Determine the [x, y] coordinate at the center of the cell enclosing the given text.  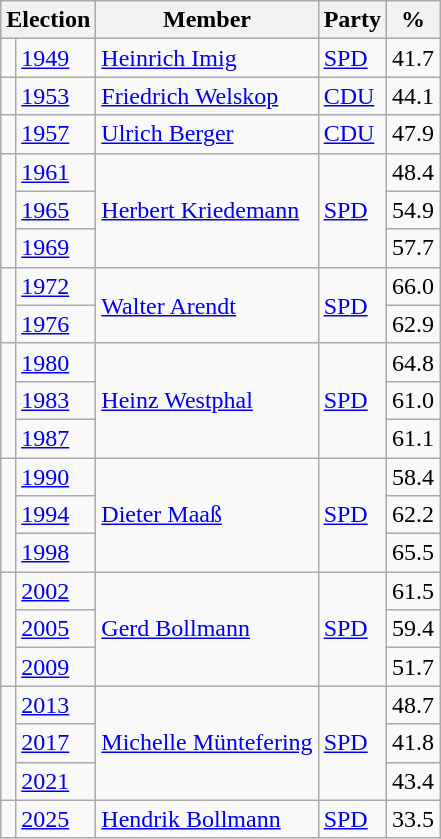
62.2 [414, 515]
61.1 [414, 438]
1998 [56, 553]
Friedrich Welskop [207, 96]
1949 [56, 58]
64.8 [414, 362]
% [414, 20]
Heinrich Imig [207, 58]
61.0 [414, 400]
41.7 [414, 58]
1994 [56, 515]
57.7 [414, 248]
65.5 [414, 553]
Gerd Bollmann [207, 629]
2002 [56, 591]
1976 [56, 324]
51.7 [414, 667]
Heinz Westphal [207, 400]
Party [352, 20]
Dieter Maaß [207, 515]
Member [207, 20]
Ulrich Berger [207, 134]
2025 [56, 819]
1965 [56, 210]
2013 [56, 705]
1980 [56, 362]
2009 [56, 667]
2005 [56, 629]
1987 [56, 438]
2017 [56, 743]
44.1 [414, 96]
Herbert Kriedemann [207, 210]
1953 [56, 96]
1961 [56, 172]
33.5 [414, 819]
1957 [56, 134]
62.9 [414, 324]
Hendrik Bollmann [207, 819]
2021 [56, 781]
1969 [56, 248]
1990 [56, 477]
48.4 [414, 172]
59.4 [414, 629]
Election [48, 20]
1972 [56, 286]
41.8 [414, 743]
Michelle Müntefering [207, 743]
54.9 [414, 210]
48.7 [414, 705]
1983 [56, 400]
66.0 [414, 286]
47.9 [414, 134]
43.4 [414, 781]
Walter Arendt [207, 305]
61.5 [414, 591]
58.4 [414, 477]
